Provide the (x, y) coordinate of the cell's center where the given text is located.  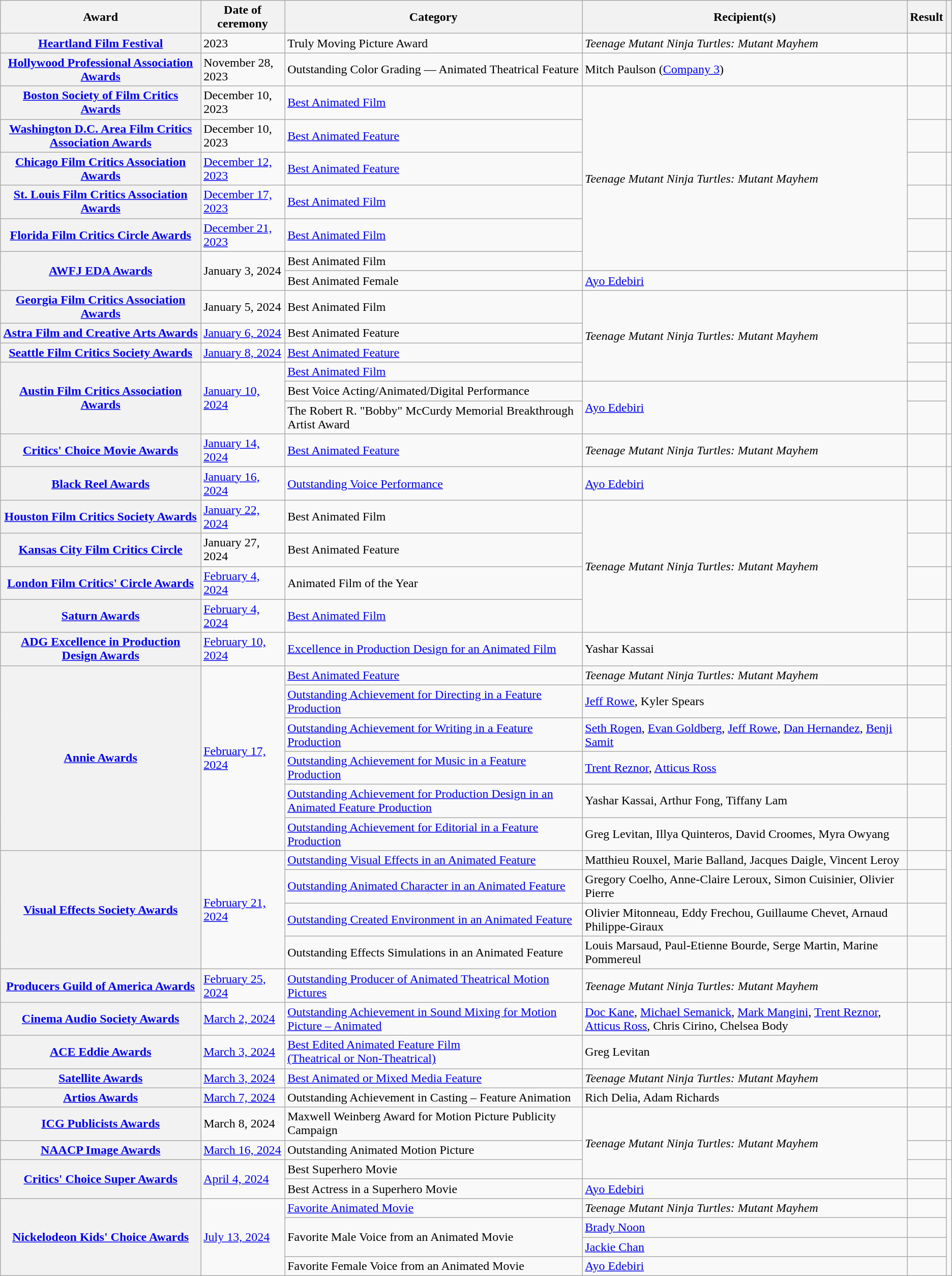
Satellite Awards (101, 1078)
January 27, 2024 (243, 549)
Best Edited Animated Feature Film(Theatrical or Non-Theatrical) (433, 1052)
Doc Kane, Michael Semanick, Mark Mangini, Trent Reznor, Atticus Ross, Chris Cirino, Chelsea Body (745, 1019)
Florida Film Critics Circle Awards (101, 235)
Black Reel Awards (101, 483)
December 21, 2023 (243, 235)
Result (927, 17)
Favorite Male Voice from an Animated Movie (433, 1237)
Louis Marsaud, Paul-Etienne Bourde, Serge Martin, Marine Pommereul (745, 952)
St. Louis Film Critics Association Awards (101, 201)
London Film Critics' Circle Awards (101, 583)
Outstanding Achievement in Sound Mixing for Motion Picture – Animated (433, 1019)
Outstanding Voice Performance (433, 483)
Outstanding Animated Motion Picture (433, 1150)
Washington D.C. Area Film Critics Association Awards (101, 135)
Astra Film and Creative Arts Awards (101, 333)
Annie Awards (101, 758)
March 16, 2024 (243, 1150)
2023 (243, 43)
Gregory Coelho, Anne-Claire Leroux, Simon Cuisinier, Olivier Pierre (745, 886)
Trent Reznor, Atticus Ross (745, 767)
AWFJ EDA Awards (101, 271)
Seth Rogen, Evan Goldberg, Jeff Rowe, Dan Hernandez, Benji Samit (745, 735)
Outstanding Animated Character in an Animated Feature (433, 886)
ACE Eddie Awards (101, 1052)
Visual Effects Society Awards (101, 910)
Outstanding Producer of Animated Theatrical Motion Pictures (433, 986)
Best Superhero Movie (433, 1169)
Greg Levitan (745, 1052)
Jackie Chan (745, 1247)
March 2, 2024 (243, 1019)
Houston Film Critics Society Awards (101, 517)
Outstanding Achievement for Directing in a Feature Production (433, 701)
Excellence in Production Design for an Animated Film (433, 649)
Maxwell Weinberg Award for Motion Picture Publicity Campaign (433, 1123)
Chicago Film Critics Association Awards (101, 169)
Saturn Awards (101, 616)
Austin Film Critics Association Awards (101, 398)
Animated Film of the Year (433, 583)
Outstanding Effects Simulations in an Animated Feature (433, 952)
Favorite Female Voice from an Animated Movie (433, 1266)
Outstanding Achievement for Production Design in an Animated Feature Production (433, 801)
December 17, 2023 (243, 201)
January 14, 2024 (243, 451)
Olivier Mitonneau, Eddy Frechou, Guillaume Chevet, Arnaud Philippe-Giraux (745, 920)
Critics' Choice Super Awards (101, 1179)
Outstanding Color Grading — Animated Theatrical Feature (433, 69)
Mitch Paulson (Company 3) (745, 69)
Georgia Film Critics Association Awards (101, 306)
Outstanding Visual Effects in an Animated Feature (433, 860)
Outstanding Achievement in Casting – Feature Animation (433, 1097)
Recipient(s) (745, 17)
January 3, 2024 (243, 271)
Hollywood Professional Association Awards (101, 69)
Date of ceremony (243, 17)
March 8, 2024 (243, 1123)
November 28, 2023 (243, 69)
Brady Noon (745, 1227)
Outstanding Created Environment in an Animated Feature (433, 920)
Best Actress in a Superhero Movie (433, 1188)
Heartland Film Festival (101, 43)
April 4, 2024 (243, 1179)
January 8, 2024 (243, 353)
December 12, 2023 (243, 169)
February 21, 2024 (243, 910)
January 6, 2024 (243, 333)
Truly Moving Picture Award (433, 43)
January 10, 2024 (243, 398)
February 10, 2024 (243, 649)
February 17, 2024 (243, 758)
Critics' Choice Movie Awards (101, 451)
Favorite Animated Movie (433, 1208)
January 16, 2024 (243, 483)
Yashar Kassai, Arthur Fong, Tiffany Lam (745, 801)
January 5, 2024 (243, 306)
Greg Levitan, Illya Quinteros, David Croomes, Myra Owyang (745, 833)
Boston Society of Film Critics Awards (101, 103)
The Robert R. "Bobby" McCurdy Memorial Breakthrough Artist Award (433, 417)
Best Animated Female (433, 280)
February 25, 2024 (243, 986)
Award (101, 17)
Best Animated or Mixed Media Feature (433, 1078)
Jeff Rowe, Kyler Spears (745, 701)
ADG Excellence in Production Design Awards (101, 649)
March 7, 2024 (243, 1097)
ICG Publicists Awards (101, 1123)
Category (433, 17)
Yashar Kassai (745, 649)
Producers Guild of America Awards (101, 986)
Outstanding Achievement for Editorial in a Feature Production (433, 833)
January 22, 2024 (243, 517)
Outstanding Achievement for Music in a Feature Production (433, 767)
Rich Delia, Adam Richards (745, 1097)
Cinema Audio Society Awards (101, 1019)
Matthieu Rouxel, Marie Balland, Jacques Daigle, Vincent Leroy (745, 860)
Seattle Film Critics Society Awards (101, 353)
Nickelodeon Kids' Choice Awards (101, 1237)
Artios Awards (101, 1097)
Kansas City Film Critics Circle (101, 549)
NAACP Image Awards (101, 1150)
July 13, 2024 (243, 1237)
Outstanding Achievement for Writing in a Feature Production (433, 735)
Best Voice Acting/Animated/Digital Performance (433, 391)
